Capture the cell that displays the provided text and extract its (X, Y) central coordinate. 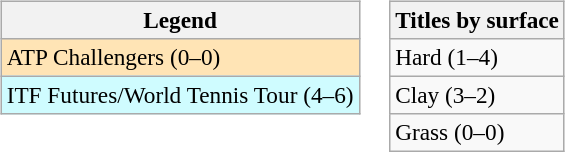
ATP Challengers (0–0) (180, 57)
ITF Futures/World Tennis Tour (4–6) (180, 95)
Hard (1–4) (478, 57)
Clay (3–2) (478, 95)
Legend (180, 20)
Titles by surface (478, 20)
Grass (0–0) (478, 133)
